Identify which cell holds the provided text, then report its [X, Y] central coordinate. 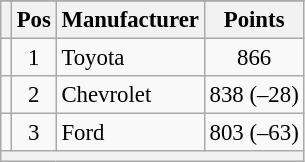
2 [34, 95]
866 [254, 58]
Ford [130, 133]
Toyota [130, 58]
803 (–63) [254, 133]
Points [254, 20]
Manufacturer [130, 20]
Pos [34, 20]
Chevrolet [130, 95]
3 [34, 133]
1 [34, 58]
838 (–28) [254, 95]
